Return the [x, y] coordinate for the center point of the cell that contains the specified text.  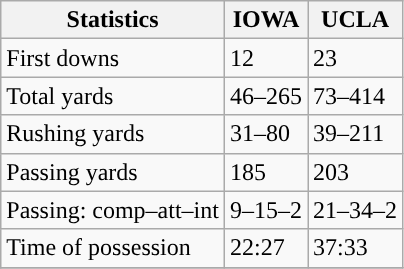
46–265 [266, 96]
Rushing yards [113, 134]
UCLA [356, 20]
Total yards [113, 96]
23 [356, 58]
21–34–2 [356, 210]
12 [266, 58]
73–414 [356, 96]
31–80 [266, 134]
203 [356, 172]
22:27 [266, 248]
185 [266, 172]
First downs [113, 58]
39–211 [356, 134]
9–15–2 [266, 210]
Passing yards [113, 172]
Time of possession [113, 248]
37:33 [356, 248]
Statistics [113, 20]
Passing: comp–att–int [113, 210]
IOWA [266, 20]
